Detect which cell encompasses the target text, then output its [x, y] center coordinate. 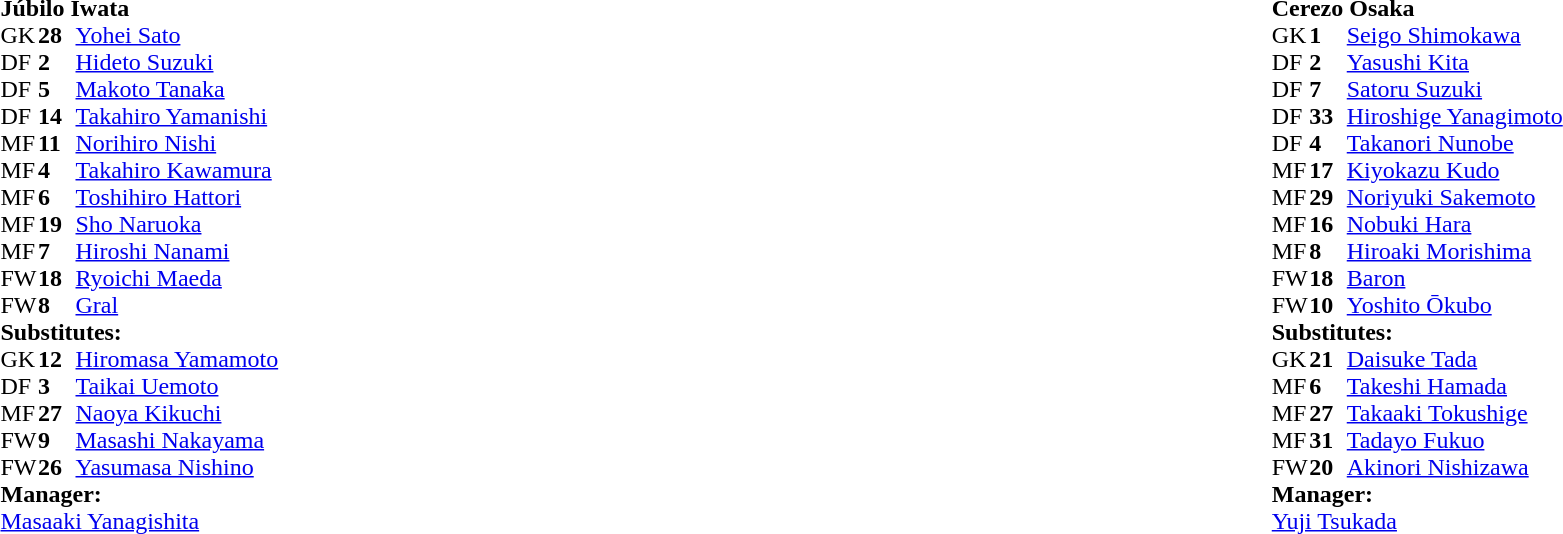
Takahiro Yamanishi [178, 116]
Hiroshige Yanagimoto [1455, 116]
Yasumasa Nishino [178, 468]
21 [1328, 360]
Yasushi Kita [1455, 62]
Naoya Kikuchi [178, 414]
10 [1328, 306]
Yohei Sato [178, 36]
9 [57, 440]
Hideto Suzuki [178, 62]
26 [57, 468]
Norihiro Nishi [178, 144]
Sho Naruoka [178, 224]
Akinori Nishizawa [1455, 468]
Satoru Suzuki [1455, 90]
Takaaki Tokushige [1455, 414]
Kiyokazu Kudo [1455, 170]
Hiroaki Morishima [1455, 252]
Seigo Shimokawa [1455, 36]
Takahiro Kawamura [178, 170]
Gral [178, 306]
19 [57, 224]
Hiromasa Yamamoto [178, 360]
Toshihiro Hattori [178, 198]
1 [1328, 36]
12 [57, 360]
16 [1328, 224]
11 [57, 144]
Daisuke Tada [1455, 360]
Hiroshi Nanami [178, 252]
Noriyuki Sakemoto [1455, 198]
29 [1328, 198]
Ryoichi Maeda [178, 278]
14 [57, 116]
Nobuki Hara [1455, 224]
Taikai Uemoto [178, 386]
Baron [1455, 278]
Tadayo Fukuo [1455, 440]
28 [57, 36]
33 [1328, 116]
Yoshito Ōkubo [1455, 306]
5 [57, 90]
3 [57, 386]
31 [1328, 440]
Masashi Nakayama [178, 440]
Takanori Nunobe [1455, 144]
20 [1328, 468]
Takeshi Hamada [1455, 386]
17 [1328, 170]
Makoto Tanaka [178, 90]
